Determine the (x, y) coordinate at the center of the cell enclosing the given text.  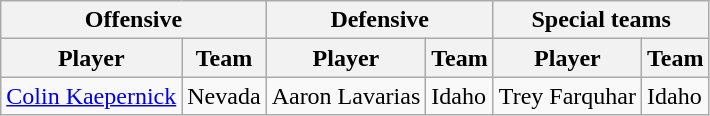
Colin Kaepernick (92, 96)
Nevada (224, 96)
Aaron Lavarias (346, 96)
Trey Farquhar (567, 96)
Defensive (380, 20)
Offensive (134, 20)
Special teams (601, 20)
